Scan for the cell matching the given text and deliver its (X, Y) coordinate at center. 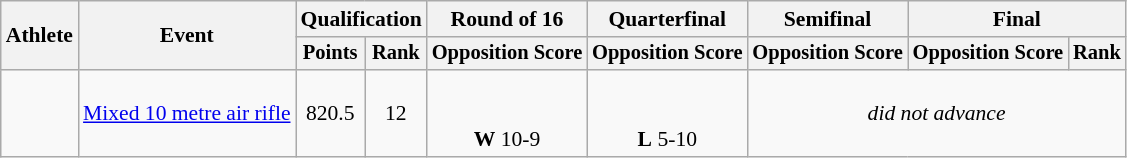
Points (330, 54)
Athlete (40, 36)
L 5-10 (667, 114)
Round of 16 (507, 19)
Event (187, 36)
Quarterfinal (667, 19)
W 10-9 (507, 114)
Qualification (362, 19)
did not advance (936, 114)
Mixed 10 metre air rifle (187, 114)
12 (396, 114)
Semifinal (827, 19)
Final (1017, 19)
820.5 (330, 114)
